Determine the (x, y) coordinate at the center of the cell enclosing the given text.  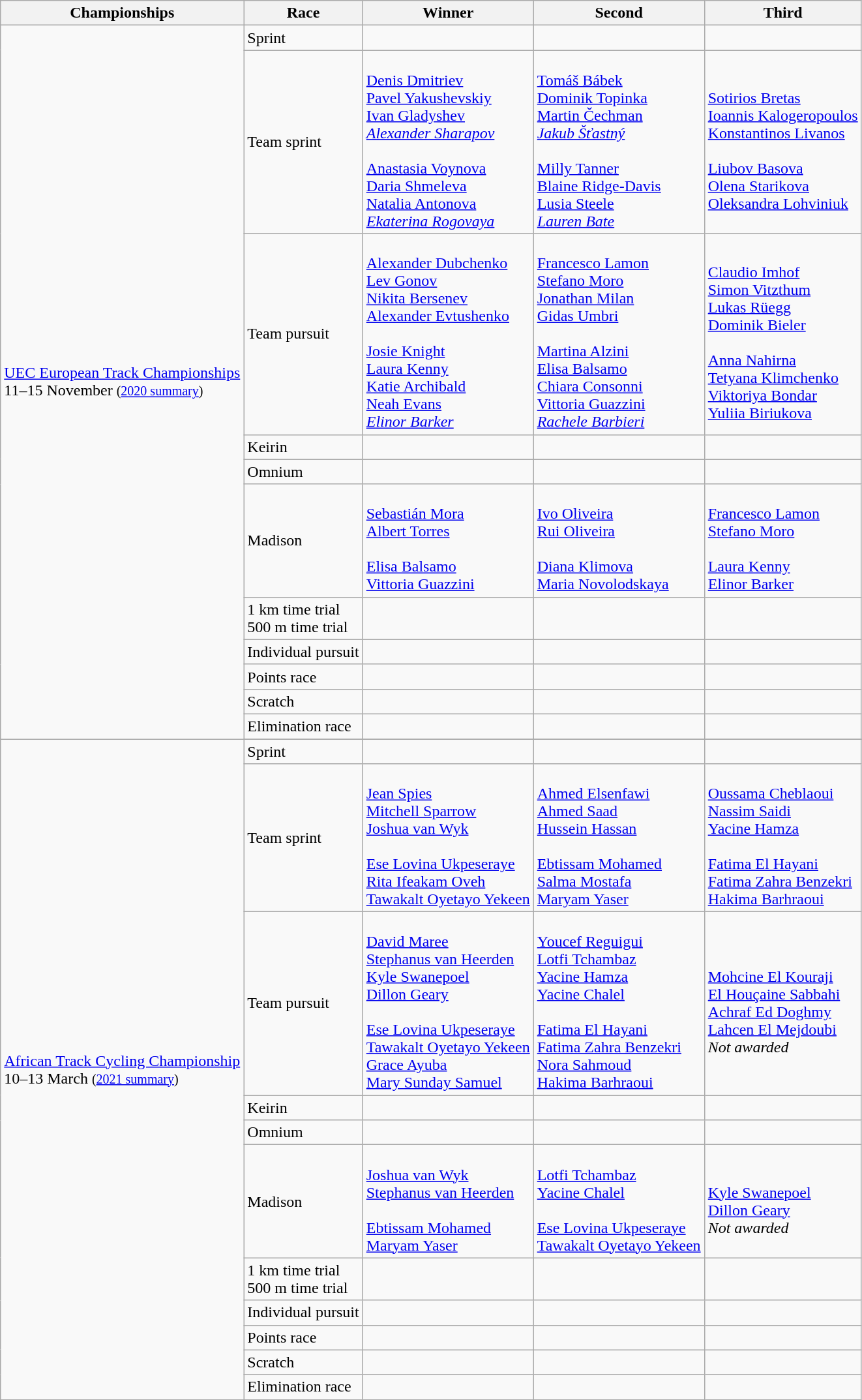
Alexander DubchenkoLev GonovNikita BersenevAlexander EvtushenkoJosie KnightLaura KennyKatie ArchibaldNeah EvansElinor Barker (448, 334)
Francesco LamonStefano MoroLaura KennyElinor Barker (782, 540)
Ahmed ElsenfawiAhmed SaadHussein HassanEbtissam MohamedSalma MostafaMaryam Yaser (619, 838)
African Track Cycling Championship 10–13 March (2021 summary) (123, 1069)
Sebastián MoraAlbert TorresElisa BalsamoVittoria Guazzini (448, 540)
Oussama CheblaouiNassim SaidiYacine HamzaFatima El HayaniFatima Zahra BenzekriHakima Barhraoui (782, 838)
Winner (448, 13)
Jean SpiesMitchell SparrowJoshua van WykEse Lovina UkpeserayeRita Ifeakam OvehTawakalt Oyetayo Yekeen (448, 838)
Tomáš BábekDominik TopinkaMartin ČechmanJakub ŠťastnýMilly TannerBlaine Ridge-DavisLusia SteeleLauren Bate (619, 142)
Kyle SwanepoelDillon GearyNot awarded (782, 1202)
Joshua van WykStephanus van HeerdenEbtissam MohamedMaryam Yaser (448, 1202)
Sotirios BretasIoannis KalogeropoulosKonstantinos LivanosLiubov BasovaOlena StarikovaOleksandra Lohviniuk (782, 142)
Lotfi TchambazYacine ChalelEse Lovina UkpeserayeTawakalt Oyetayo Yekeen (619, 1202)
Denis DmitrievPavel YakushevskiyIvan GladyshevAlexander SharapovAnastasia VoynovaDaria ShmelevaNatalia AntonovaEkaterina Rogovaya (448, 142)
Youcef ReguiguiLotfi TchambazYacine HamzaYacine ChalelFatima El HayaniFatima Zahra BenzekriNora SahmoudHakima Barhraoui (619, 1003)
Claudio ImhofSimon VitzthumLukas RüeggDominik BielerAnna NahirnaTetyana KlimchenkoViktoriya BondarYuliia Biriukova (782, 334)
Championships (123, 13)
UEC European Track Championships 11–15 November (2020 summary) (123, 382)
Second (619, 13)
Mohcine El KourajiEl Houçaine SabbahiAchraf Ed DoghmyLahcen El MejdoubiNot awarded (782, 1003)
Race (303, 13)
Third (782, 13)
David MareeStephanus van HeerdenKyle SwanepoelDillon GearyEse Lovina UkpeserayeTawakalt Oyetayo YekeenGrace AyubaMary Sunday Samuel (448, 1003)
Ivo OliveiraRui OliveiraDiana KlimovaMaria Novolodskaya (619, 540)
Francesco LamonStefano MoroJonathan MilanGidas UmbriMartina AlziniElisa BalsamoChiara ConsonniVittoria GuazziniRachele Barbieri (619, 334)
